Extract the [x, y] coordinate from the center of the cell holding the provided text.  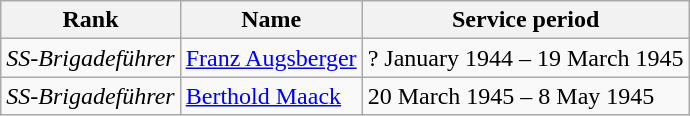
? January 1944 – 19 March 1945 [526, 58]
20 March 1945 – 8 May 1945 [526, 96]
Franz Augsberger [271, 58]
Berthold Maack [271, 96]
Service period [526, 20]
Rank [90, 20]
Name [271, 20]
